Find where the given text appears and provide that cell's center as (X, Y) coordinate. 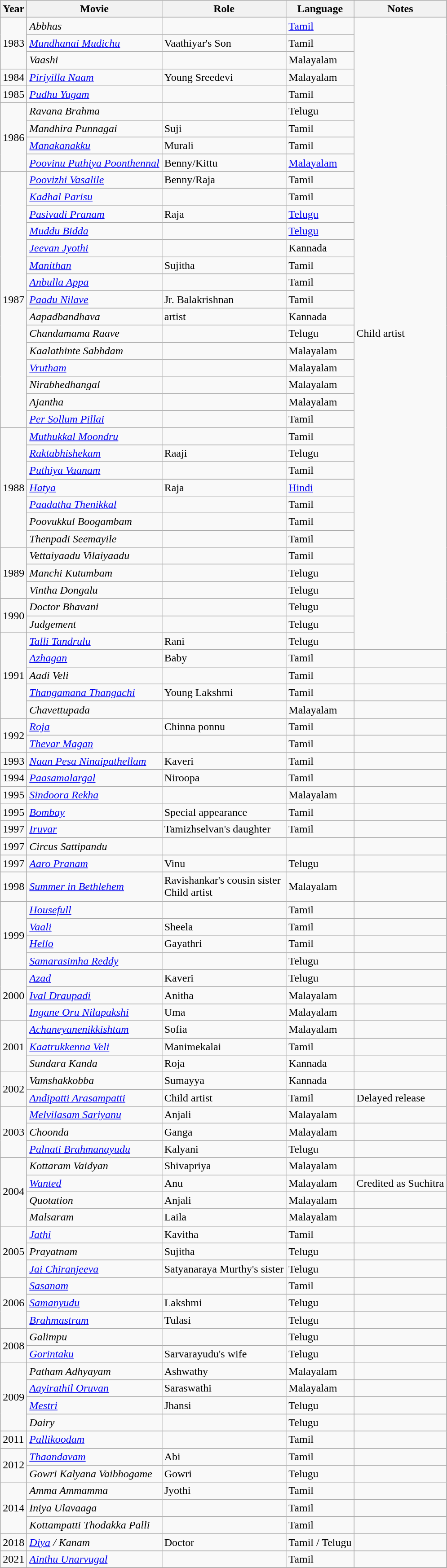
Lakshmi (224, 1303)
Gowri (224, 1474)
Poovizhi Vasalile (94, 180)
Tamizhselvan's daughter (224, 829)
Sindoora Rekha (94, 795)
Suji (224, 128)
Manimekalai (224, 1047)
Pallikoodam (94, 1440)
Dairy (94, 1423)
Naan Pesa Ninaipathellam (94, 761)
Abbhas (94, 26)
Piriyilla Naam (94, 77)
Year (13, 9)
Diya / Kanam (94, 1542)
Sumayya (224, 1081)
Role (224, 9)
Movie (94, 9)
Thevar Magan (94, 744)
Doctor Bhavani (94, 607)
Kottampatti Thodakka Palli (94, 1525)
2009 (13, 1397)
Kalyani (224, 1149)
Benny/Kittu (224, 163)
Laila (224, 1217)
Paadu Nilave (94, 300)
Kadhal Parisu (94, 197)
Housefull (94, 910)
Ival Draupadi (94, 995)
1983 (13, 43)
Credited as Suchitra (400, 1183)
Chandamama Raave (94, 334)
Gayathri (224, 944)
Jai Chiranjeeva (94, 1268)
Rani (224, 641)
Tamil / Telugu (320, 1542)
1998 (13, 886)
Pasivadi Pranam (94, 214)
Sasanam (94, 1286)
Ravana Brahma (94, 111)
Vaali (94, 927)
Aayirathil Oruvan (94, 1388)
Kaalathinte Sabhdam (94, 351)
2001 (13, 1046)
Ingane Oru Nilapakshi (94, 1012)
Chinna ponnu (224, 727)
1986 (13, 137)
Ganga (224, 1132)
Choonda (94, 1132)
1993 (13, 761)
Satyanaraya Murthy's sister (224, 1268)
Raaji (224, 453)
Ajantha (94, 402)
Talli Tandrulu (94, 641)
2005 (13, 1251)
Kavitha (224, 1234)
Anu (224, 1183)
Manithan (94, 265)
2002 (13, 1089)
Kottaram Vaidyan (94, 1166)
Raktabhishekam (94, 453)
2003 (13, 1132)
Chavettupada (94, 709)
Vaashi (94, 60)
2021 (13, 1559)
Vettaiyaadu Vilaiyaadu (94, 556)
Bombay (94, 812)
Uma (224, 1012)
Special appearance (224, 812)
artist (224, 317)
Notes (400, 9)
Paasamalargal (94, 778)
2000 (13, 995)
Patham Adhyayam (94, 1371)
Jeevan Jyothi (94, 248)
Prayatnam (94, 1251)
Poovukkul Boogambam (94, 522)
Andipatti Arasampatti (94, 1098)
Hatya (94, 487)
Vinu (224, 863)
Doctor (224, 1542)
Jathi (94, 1234)
1994 (13, 778)
Kaatrukkenna Veli (94, 1047)
Judgement (94, 624)
2018 (13, 1542)
Samanyudu (94, 1303)
Tulasi (224, 1320)
Azhagan (94, 658)
Muddu Bidda (94, 231)
Gorintaku (94, 1354)
Melvilasam Sariyanu (94, 1115)
Muthukkal Moondru (94, 436)
Thaandavam (94, 1457)
2008 (13, 1346)
Paadatha Thenikkal (94, 505)
1999 (13, 935)
Mandhira Punnagai (94, 128)
Mestri (94, 1405)
Azad (94, 978)
Young Sreedevi (224, 77)
Achaneyanenikkishtam (94, 1029)
Ashwathy (224, 1371)
Thangamana Thangachi (94, 692)
1985 (13, 94)
2006 (13, 1303)
Circus Sattipandu (94, 846)
Jhansi (224, 1405)
Sundara Kanda (94, 1064)
Samarasimha Reddy (94, 961)
1990 (13, 616)
Aaro Pranam (94, 863)
Quotation (94, 1200)
Per Sollum Pillai (94, 419)
Pudhu Yugam (94, 94)
1988 (13, 487)
Gowri Kalyana Vaibhogame (94, 1474)
Young Lakshmi (224, 692)
Summer in Bethlehem (94, 886)
Abi (224, 1457)
Poovinu Puthiya Poonthennal (94, 163)
Manakanakku (94, 145)
Shivapriya (224, 1166)
Jyothi (224, 1491)
1987 (13, 299)
2012 (13, 1465)
Anbulla Appa (94, 282)
Aadi Veli (94, 675)
Nirabhedhangal (94, 385)
Vaathiyar's Son (224, 43)
1991 (13, 675)
Hello (94, 944)
Hindi (320, 487)
Thenpadi Seemayile (94, 539)
Benny/Raja (224, 180)
Ainthu Unarvugal (94, 1559)
Brahmastram (94, 1320)
Wanted (94, 1183)
Malsaram (94, 1217)
Mundhanai Mudichu (94, 43)
Palnati Brahmanayudu (94, 1149)
Sheela (224, 927)
Galimpu (94, 1337)
2004 (13, 1192)
Niroopa (224, 778)
Murali (224, 145)
Vintha Dongalu (94, 590)
1992 (13, 735)
Sarvarayudu's wife (224, 1354)
Sofia (224, 1029)
2014 (13, 1508)
Aapadbandhava (94, 317)
Saraswathi (224, 1388)
Puthiya Vaanam (94, 470)
1989 (13, 573)
Delayed release (400, 1098)
2011 (13, 1440)
Amma Ammamma (94, 1491)
Jr. Balakrishnan (224, 300)
Vamshakkobba (94, 1081)
Ravishankar's cousin sister Child artist (224, 886)
Iniya Ulavaaga (94, 1508)
Iruvar (94, 829)
Vrutham (94, 368)
1984 (13, 77)
Anitha (224, 995)
Baby (224, 658)
Language (320, 9)
Manchi Kutumbam (94, 573)
